Determine the (x, y) coordinate at the center of the cell enclosing the given text.  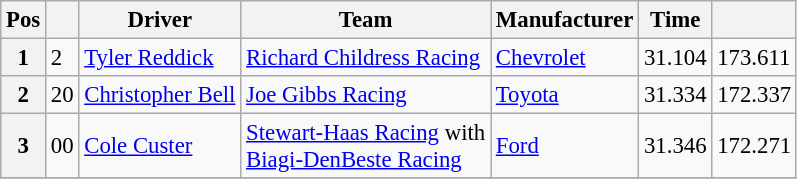
Time (676, 20)
173.611 (754, 58)
Christopher Bell (160, 95)
31.334 (676, 95)
Manufacturer (564, 20)
Richard Childress Racing (366, 58)
Ford (564, 146)
20 (62, 95)
Cole Custer (160, 146)
Stewart-Haas Racing with Biagi-DenBeste Racing (366, 146)
31.346 (676, 146)
Toyota (564, 95)
Team (366, 20)
Chevrolet (564, 58)
Driver (160, 20)
1 (24, 58)
3 (24, 146)
00 (62, 146)
Pos (24, 20)
Joe Gibbs Racing (366, 95)
31.104 (676, 58)
172.337 (754, 95)
172.271 (754, 146)
Tyler Reddick (160, 58)
